Identify which cell holds the provided text, then report its (x, y) central coordinate. 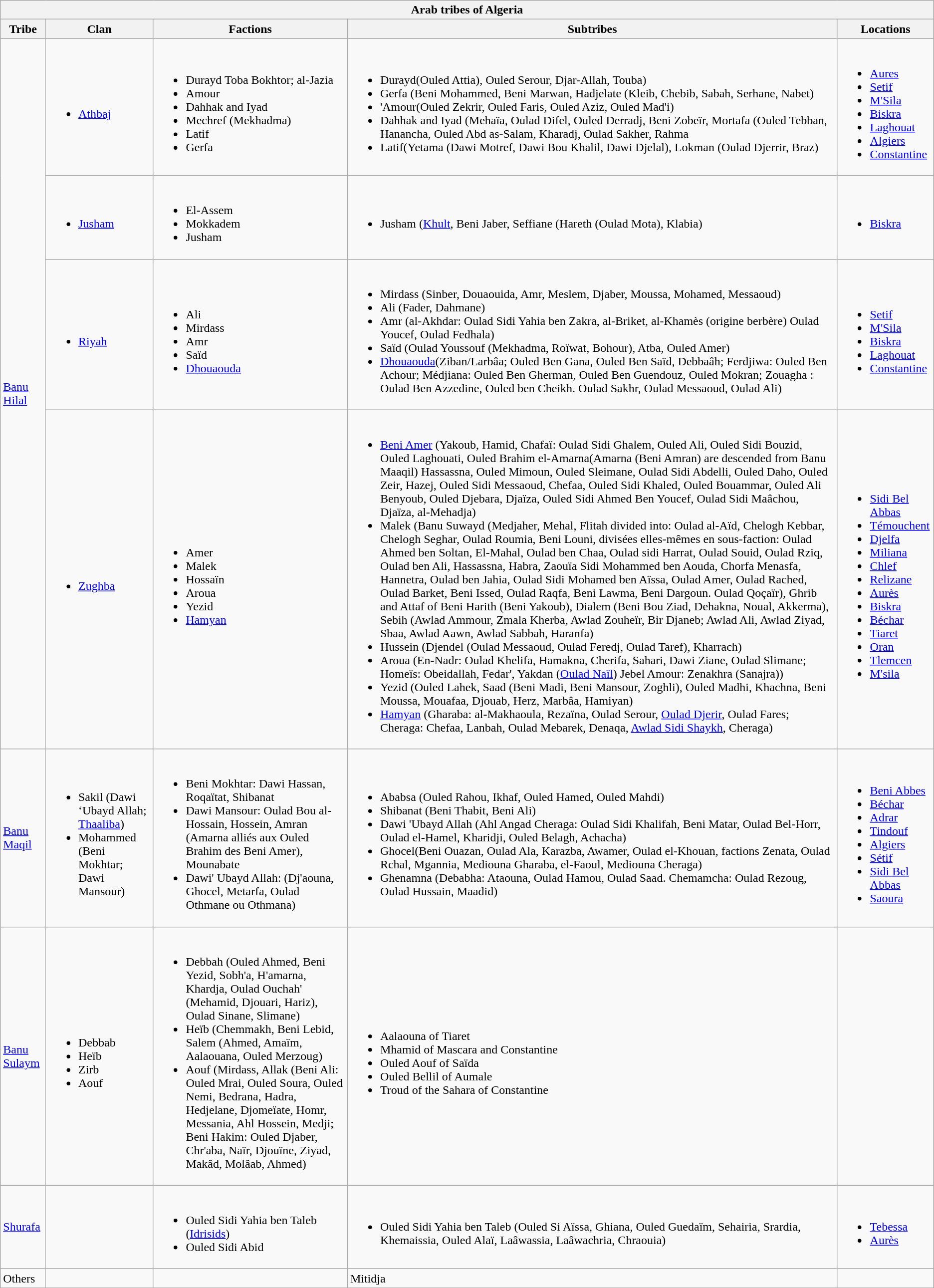
Beni AbbesBécharAdrarTindoufAlgiersSétifSidi Bel AbbasSaoura (885, 838)
AuresSetifM'SilaBiskraLaghouatAlgiersConstantine (885, 107)
Banu Maqil (23, 838)
Arab tribes of Algeria (467, 10)
Riyah (99, 334)
Aalaouna of TiaretMhamid of Mascara and ConstantineOuled Aouf of SaïdaOuled Bellil of AumaleTroud of the Sahara of Constantine (592, 1056)
Mitidja (592, 1278)
Others (23, 1278)
SetifM'SilaBiskraLaghouatConstantine (885, 334)
DebbabHeïbZirbAouf (99, 1056)
Banu Hilal (23, 394)
Shurafa (23, 1227)
Jusham (Khult, Beni Jaber, Seffiane (Hareth (Oulad Mota), Klabia) (592, 218)
Tribe (23, 29)
Biskra (885, 218)
AliMirdassAmrSaïdDhouaouda (250, 334)
Zughba (99, 579)
Durayd Toba Bokhtor; al-JaziaAmourDahhak and IyadMechref (Mekhadma)LatifGerfa (250, 107)
Clan (99, 29)
Jusham (99, 218)
Locations (885, 29)
TebessaAurès (885, 1227)
Subtribes (592, 29)
Athbaj (99, 107)
Ouled Sidi Yahia ben Taleb (Idrisids)Ouled Sidi Abid (250, 1227)
Banu Sulaym (23, 1056)
Sidi Bel AbbasTémouchentDjelfaMilianaChlefRelizaneAurèsBiskraBécharTiaretOranTlemcenM'sila (885, 579)
El-AssemMokkademJusham (250, 218)
AmerMalekHossaïnArouaYezidHamyan (250, 579)
Ouled Sidi Yahia ben Taleb (Ouled Si Aïssa, Ghiana, Ouled Guedaïm, Sehairia, Srardia, Khemaissia, Ouled Alaï, Laâwassia, Laâwachria, Chraouia) (592, 1227)
Factions (250, 29)
Sakil (Dawi ‘Ubayd Allah; Thaaliba)Mohammed (Beni Mokhtar; Dawi Mansour) (99, 838)
